Return (X, Y) of the center of cell containing provided text 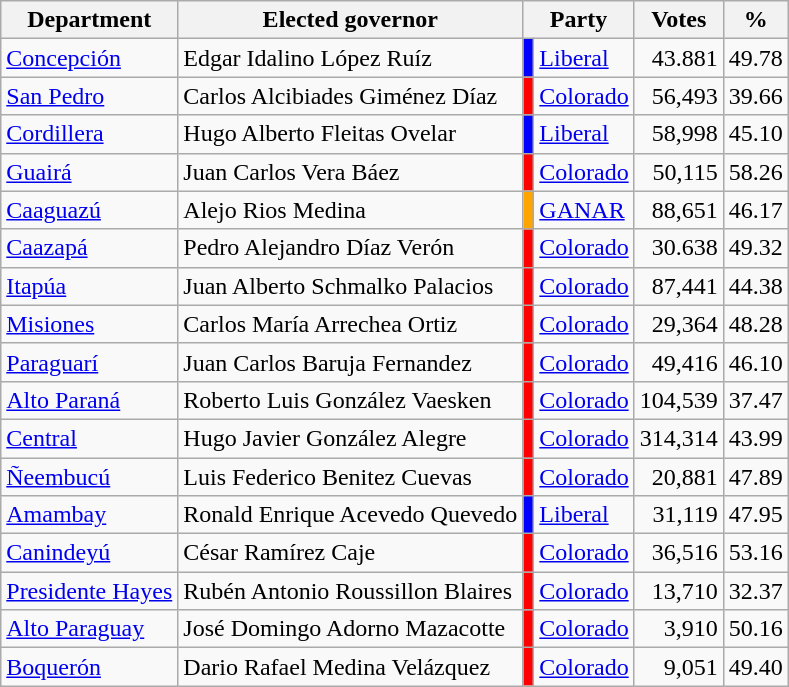
44.38 (756, 286)
Juan Alberto Schmalko Palacios (350, 286)
58,998 (678, 134)
45.10 (756, 134)
% (756, 20)
47.95 (756, 515)
Edgar Idalino López Ruíz (350, 58)
50,115 (678, 172)
49.78 (756, 58)
48.28 (756, 324)
Elected governor (350, 20)
Caazapá (90, 248)
13,710 (678, 591)
Department (90, 20)
50.16 (756, 629)
46.10 (756, 362)
Juan Carlos Vera Báez (350, 172)
43.99 (756, 438)
Caaguazú (90, 210)
39.66 (756, 96)
3,910 (678, 629)
Rubén Antonio Roussillon Blaires (350, 591)
Itapúa (90, 286)
37.47 (756, 400)
Guairá (90, 172)
Juan Carlos Baruja Fernandez (350, 362)
88,651 (678, 210)
Misiones (90, 324)
314,314 (678, 438)
49.40 (756, 667)
58.26 (756, 172)
Luis Federico Benitez Cuevas (350, 477)
20,881 (678, 477)
Carlos Alcibiades Giménez Díaz (350, 96)
30.638 (678, 248)
Roberto Luis González Vaesken (350, 400)
César Ramírez Caje (350, 553)
Votes (678, 20)
87,441 (678, 286)
43.881 (678, 58)
104,539 (678, 400)
Alto Paraguay (90, 629)
9,051 (678, 667)
Party (578, 20)
32.37 (756, 591)
36,516 (678, 553)
Hugo Javier González Alegre (350, 438)
49,416 (678, 362)
Central (90, 438)
49.32 (756, 248)
Boquerón (90, 667)
Cordillera (90, 134)
Alejo Rios Medina (350, 210)
Alto Paraná (90, 400)
56,493 (678, 96)
Ronald Enrique Acevedo Quevedo (350, 515)
53.16 (756, 553)
31,119 (678, 515)
Carlos María Arrechea Ortiz (350, 324)
Dario Rafael Medina Velázquez (350, 667)
Concepción (90, 58)
46.17 (756, 210)
José Domingo Adorno Mazacotte (350, 629)
29,364 (678, 324)
San Pedro (90, 96)
Canindeyú (90, 553)
Pedro Alejandro Díaz Verón (350, 248)
Presidente Hayes (90, 591)
Ñeembucú (90, 477)
Paraguarí (90, 362)
Amambay (90, 515)
Hugo Alberto Fleitas Ovelar (350, 134)
GANAR (584, 210)
47.89 (756, 477)
